For the text-containing cell, return its midpoint in (X, Y) coordinate format. 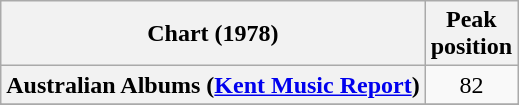
Chart (1978) (213, 34)
Peakposition (471, 34)
Australian Albums (Kent Music Report) (213, 85)
82 (471, 85)
